Pinpoint the cell where the given text exists, returning its (X, Y) midpoint coordinate. 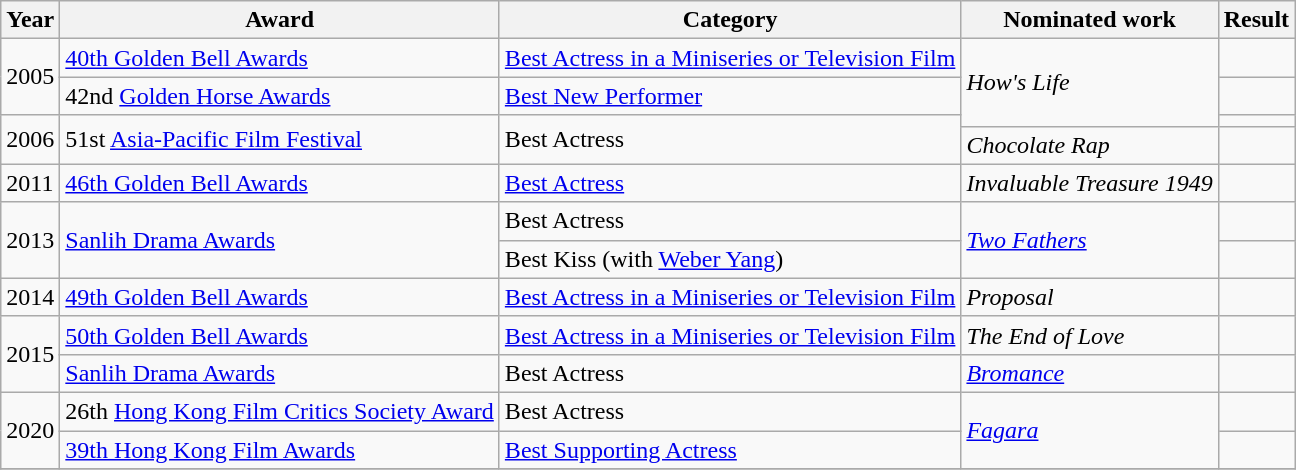
Nominated work (1090, 20)
Year (30, 20)
2013 (30, 240)
2006 (30, 140)
39th Hong Kong Film Awards (280, 449)
46th Golden Bell Awards (280, 183)
Two Fathers (1090, 240)
2015 (30, 354)
Result (1256, 20)
40th Golden Bell Awards (280, 58)
Best New Performer (730, 96)
Chocolate Rap (1090, 145)
How's Life (1090, 82)
Best Supporting Actress (730, 449)
26th Hong Kong Film Critics Society Award (280, 411)
2011 (30, 183)
49th Golden Bell Awards (280, 297)
Bromance (1090, 373)
Award (280, 20)
42nd Golden Horse Awards (280, 96)
51st Asia-Pacific Film Festival (280, 140)
50th Golden Bell Awards (280, 335)
Proposal (1090, 297)
Invaluable Treasure 1949 (1090, 183)
Category (730, 20)
Best Kiss (with Weber Yang) (730, 259)
The End of Love (1090, 335)
2014 (30, 297)
Fagara (1090, 430)
2020 (30, 430)
2005 (30, 77)
